Pinpoint the cell where the given text exists, returning its [X, Y] midpoint coordinate. 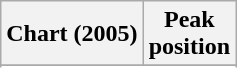
Chart (2005) [72, 34]
Peak position [189, 34]
